Output the (X, Y) coordinate of the center of the cell containing the given text.  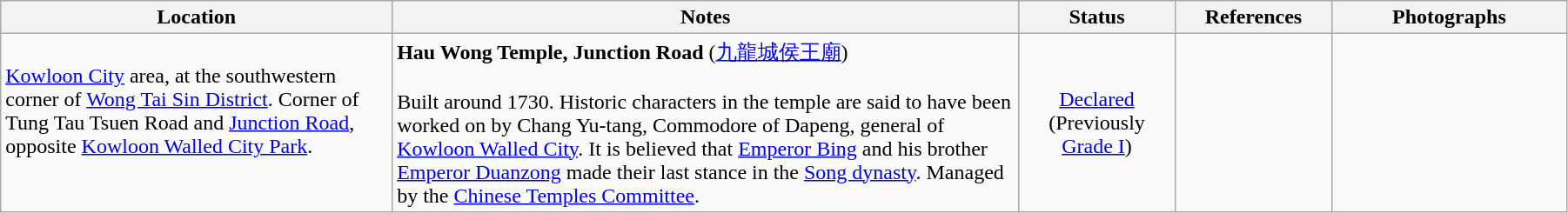
Photographs (1449, 17)
Notes (706, 17)
Declared(Previously Grade I) (1097, 123)
References (1253, 17)
Location (197, 17)
Status (1097, 17)
